Return [x, y] of the center of cell containing provided text 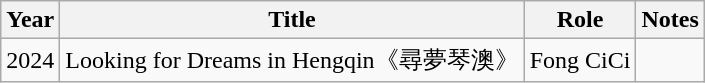
Title [292, 20]
Year [30, 20]
Notes [670, 20]
Fong CiCi [580, 60]
Role [580, 20]
2024 [30, 60]
Looking for Dreams in Hengqin《尋夢琴澳》 [292, 60]
